Locate the cell with the specified text and output its (x, y) center coordinate. 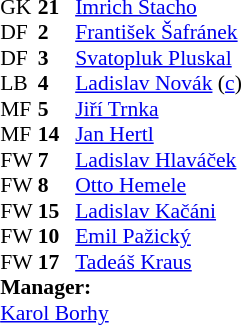
10 (57, 237)
8 (57, 185)
5 (57, 109)
17 (57, 262)
15 (57, 211)
LB (19, 83)
4 (57, 83)
7 (57, 160)
14 (57, 135)
2 (57, 33)
3 (57, 58)
